Determine the (x, y) coordinate at the center of the cell enclosing the given text.  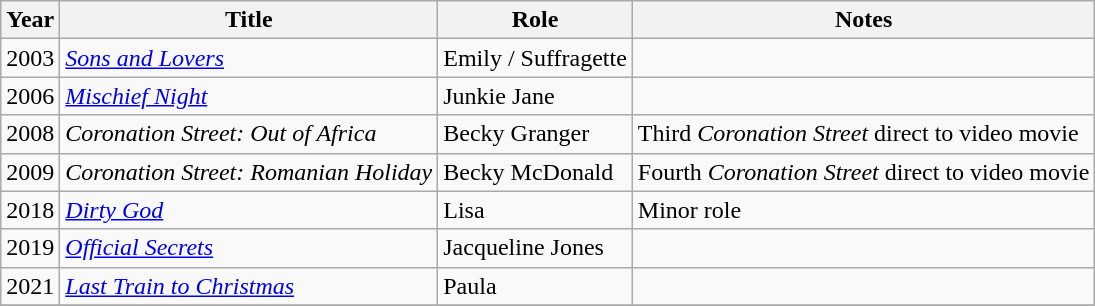
2009 (30, 172)
2003 (30, 58)
Last Train to Christmas (249, 286)
Lisa (536, 210)
Coronation Street: Out of Africa (249, 134)
Becky McDonald (536, 172)
2019 (30, 248)
2021 (30, 286)
Jacqueline Jones (536, 248)
Junkie Jane (536, 96)
2008 (30, 134)
Mischief Night (249, 96)
Dirty God (249, 210)
Year (30, 20)
Role (536, 20)
Title (249, 20)
Emily / Suffragette (536, 58)
Paula (536, 286)
Notes (864, 20)
Minor role (864, 210)
Fourth Coronation Street direct to video movie (864, 172)
Third Coronation Street direct to video movie (864, 134)
Coronation Street: Romanian Holiday (249, 172)
Becky Granger (536, 134)
2018 (30, 210)
Official Secrets (249, 248)
2006 (30, 96)
Sons and Lovers (249, 58)
